Determine the [x, y] coordinate at the center of the cell enclosing the given text.  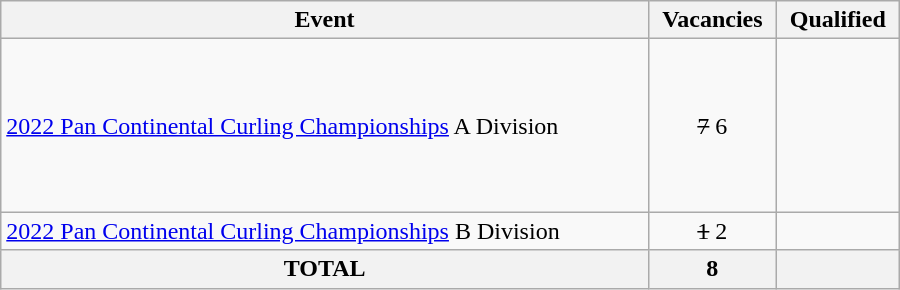
7 6 [712, 126]
1 2 [712, 231]
Vacancies [712, 20]
8 [712, 269]
Qualified [838, 20]
TOTAL [325, 269]
Event [325, 20]
2022 Pan Continental Curling Championships B Division [325, 231]
2022 Pan Continental Curling Championships A Division [325, 126]
